Pinpoint the cell where the given text exists, returning its [X, Y] midpoint coordinate. 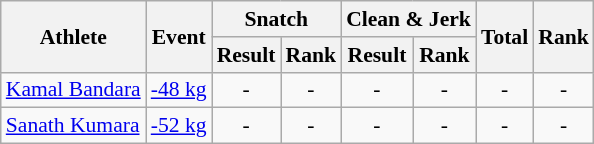
-52 kg [179, 126]
Clean & Jerk [408, 19]
Event [179, 36]
Total [504, 36]
Snatch [276, 19]
Athlete [74, 36]
-48 kg [179, 90]
Sanath Kumara [74, 126]
Kamal Bandara [74, 90]
